Capture the cell that displays the provided text and extract its (x, y) central coordinate. 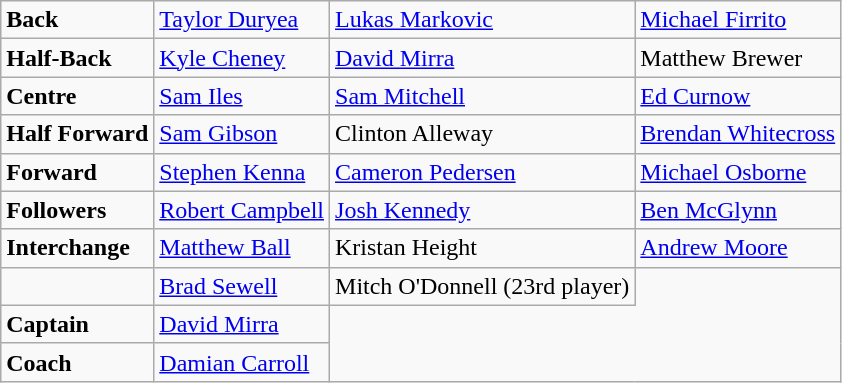
Mitch O'Donnell (23rd player) (482, 286)
Josh Kennedy (482, 210)
Coach (78, 362)
Interchange (78, 248)
Forward (78, 172)
Captain (78, 324)
Sam Iles (242, 96)
Brendan Whitecross (738, 134)
Followers (78, 210)
Ben McGlynn (738, 210)
Matthew Brewer (738, 58)
Damian Carroll (242, 362)
Cameron Pedersen (482, 172)
Half-Back (78, 58)
Brad Sewell (242, 286)
Half Forward (78, 134)
Lukas Markovic (482, 20)
Sam Mitchell (482, 96)
Centre (78, 96)
Matthew Ball (242, 248)
Stephen Kenna (242, 172)
Back (78, 20)
Clinton Alleway (482, 134)
Andrew Moore (738, 248)
Michael Firrito (738, 20)
Michael Osborne (738, 172)
Kristan Height (482, 248)
Ed Curnow (738, 96)
Taylor Duryea (242, 20)
Sam Gibson (242, 134)
Robert Campbell (242, 210)
Kyle Cheney (242, 58)
